Search for the cell housing the specified text and yield its [x, y] center coordinate. 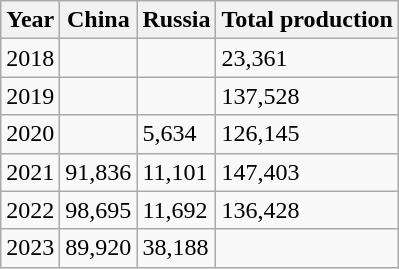
5,634 [176, 134]
2018 [30, 58]
2019 [30, 96]
137,528 [307, 96]
Total production [307, 20]
23,361 [307, 58]
11,692 [176, 210]
Russia [176, 20]
2022 [30, 210]
136,428 [307, 210]
China [98, 20]
2021 [30, 172]
89,920 [98, 248]
91,836 [98, 172]
147,403 [307, 172]
2020 [30, 134]
Year [30, 20]
126,145 [307, 134]
2023 [30, 248]
98,695 [98, 210]
38,188 [176, 248]
11,101 [176, 172]
